Determine the (x, y) coordinate at the center of the cell enclosing the given text.  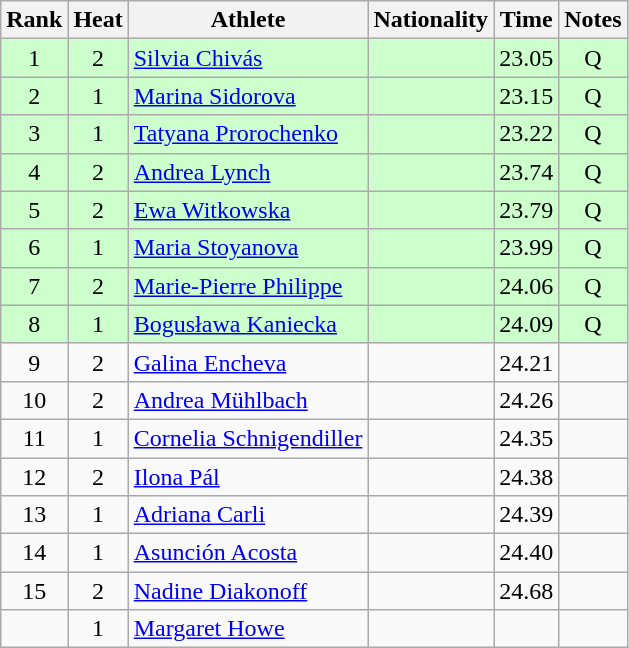
10 (34, 400)
23.79 (526, 210)
24.40 (526, 553)
8 (34, 324)
Heat (98, 20)
24.39 (526, 515)
13 (34, 515)
24.35 (526, 438)
24.26 (526, 400)
15 (34, 591)
Andrea Lynch (248, 172)
23.99 (526, 248)
Ewa Witkowska (248, 210)
7 (34, 286)
6 (34, 248)
5 (34, 210)
Bogusława Kaniecka (248, 324)
Ilona Pál (248, 477)
Tatyana Prorochenko (248, 134)
23.05 (526, 58)
Cornelia Schnigendiller (248, 438)
24.09 (526, 324)
4 (34, 172)
Marina Sidorova (248, 96)
24.38 (526, 477)
Nadine Diakonoff (248, 591)
Time (526, 20)
24.68 (526, 591)
Notes (593, 20)
Margaret Howe (248, 629)
14 (34, 553)
3 (34, 134)
Nationality (431, 20)
Andrea Mühlbach (248, 400)
Asunción Acosta (248, 553)
Marie-Pierre Philippe (248, 286)
23.22 (526, 134)
23.74 (526, 172)
Adriana Carli (248, 515)
11 (34, 438)
23.15 (526, 96)
Maria Stoyanova (248, 248)
24.06 (526, 286)
Silvia Chivás (248, 58)
9 (34, 362)
12 (34, 477)
Rank (34, 20)
Athlete (248, 20)
24.21 (526, 362)
Galina Encheva (248, 362)
